Scan for the cell matching the given text and deliver its [X, Y] coordinate at center. 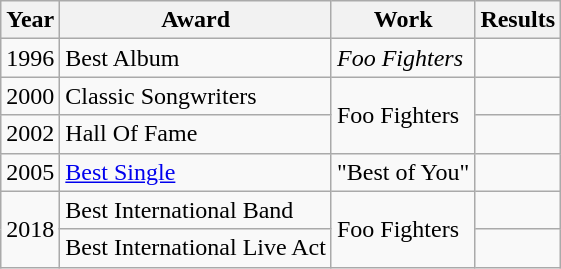
Hall Of Fame [196, 134]
"Best of You" [402, 172]
2005 [30, 172]
Year [30, 20]
Best International Band [196, 210]
Classic Songwriters [196, 96]
2000 [30, 96]
Award [196, 20]
Best Single [196, 172]
1996 [30, 58]
2018 [30, 229]
Best International Live Act [196, 248]
2002 [30, 134]
Work [402, 20]
Best Album [196, 58]
Results [518, 20]
